Scan for the cell matching the given text and deliver its [X, Y] coordinate at center. 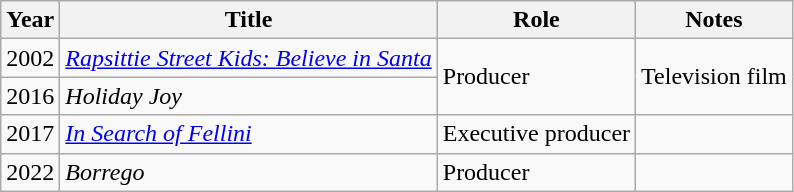
Executive producer [536, 134]
Title [248, 20]
Role [536, 20]
Borrego [248, 172]
2017 [30, 134]
Rapsittie Street Kids: Believe in Santa [248, 58]
2016 [30, 96]
2022 [30, 172]
Television film [714, 77]
In Search of Fellini [248, 134]
Holiday Joy [248, 96]
Year [30, 20]
2002 [30, 58]
Notes [714, 20]
